Capture the cell that displays the provided text and extract its (X, Y) central coordinate. 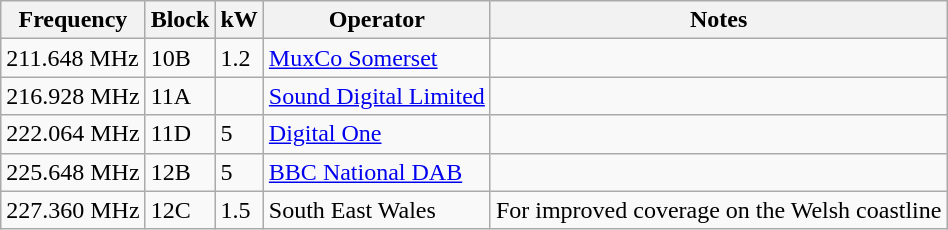
Digital One (376, 134)
1.2 (239, 58)
227.360 MHz (73, 210)
South East Wales (376, 210)
Sound Digital Limited (376, 96)
kW (239, 20)
Frequency (73, 20)
10B (180, 58)
BBC National DAB (376, 172)
216.928 MHz (73, 96)
Notes (718, 20)
For improved coverage on the Welsh coastline (718, 210)
11A (180, 96)
222.064 MHz (73, 134)
MuxCo Somerset (376, 58)
12B (180, 172)
12C (180, 210)
Operator (376, 20)
225.648 MHz (73, 172)
11D (180, 134)
1.5 (239, 210)
211.648 MHz (73, 58)
Block (180, 20)
